For the text-containing cell, return its midpoint in [x, y] coordinate format. 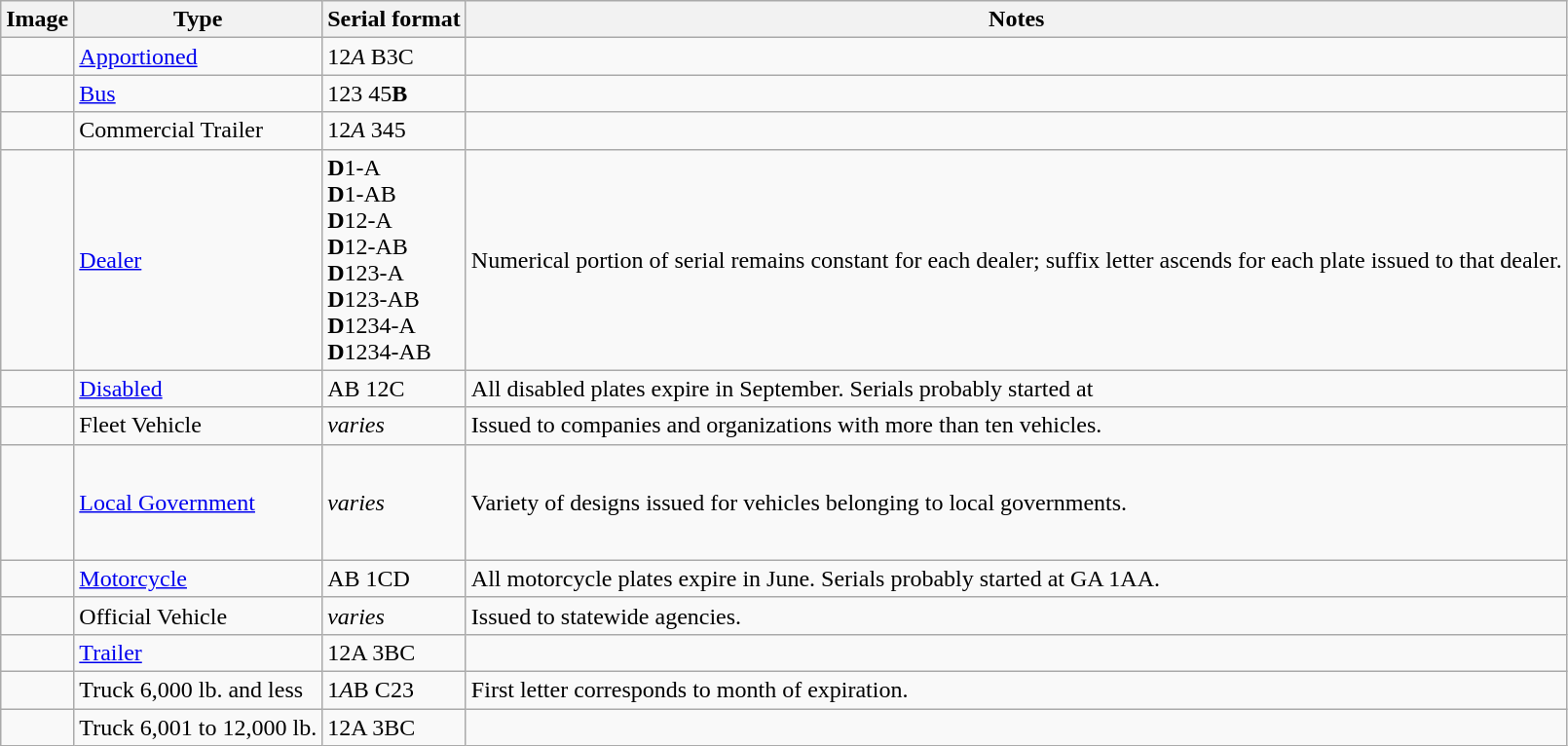
Trailer [199, 653]
Numerical portion of serial remains constant for each dealer; suffix letter ascends for each plate issued to that dealer. [1017, 259]
Issued to companies and organizations with more than ten vehicles. [1017, 426]
Truck 6,000 lb. and less [199, 690]
Truck 6,001 to 12,000 lb. [199, 727]
12A B3C [394, 56]
Disabled [199, 389]
Image [37, 19]
Dealer [199, 259]
D1-AD1-ABD12-AD12-ABD123-AD123-ABD1234-AD1234-AB [394, 259]
Commercial Trailer [199, 131]
Type [199, 19]
Motorcycle [199, 578]
All motorcycle plates expire in June. Serials probably started at GA 1AA. [1017, 578]
Serial format [394, 19]
Bus [199, 93]
Variety of designs issued for vehicles belonging to local governments. [1017, 503]
Local Government [199, 503]
AB 1CD [394, 578]
12A 345 [394, 131]
All disabled plates expire in September. Serials probably started at [1017, 389]
Apportioned [199, 56]
AB 12C [394, 389]
Issued to statewide agencies. [1017, 615]
Notes [1017, 19]
First letter corresponds to month of expiration. [1017, 690]
Official Vehicle [199, 615]
Fleet Vehicle [199, 426]
1AB C23 [394, 690]
123 45B [394, 93]
